Detect which cell encompasses the target text, then output its [x, y] center coordinate. 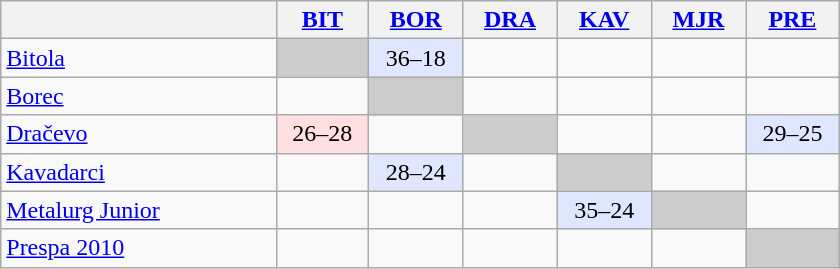
Kavadarci [138, 172]
35–24 [604, 210]
Borec [138, 96]
36–18 [416, 58]
Prespa 2010 [138, 248]
DRA [510, 20]
MJR [698, 20]
BOR [416, 20]
BIT [322, 20]
KAV [604, 20]
29–25 [793, 134]
Metalurg Junior [138, 210]
PRE [793, 20]
28–24 [416, 172]
Bitola [138, 58]
26–28 [322, 134]
Dračevo [138, 134]
